Extract the [x, y] coordinate from the center of the cell holding the provided text.  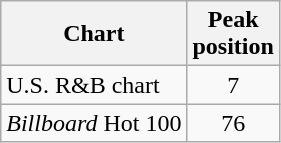
Billboard Hot 100 [94, 123]
Peakposition [233, 34]
7 [233, 85]
U.S. R&B chart [94, 85]
Chart [94, 34]
76 [233, 123]
